Output the (X, Y) coordinate of the center of the cell containing the given text.  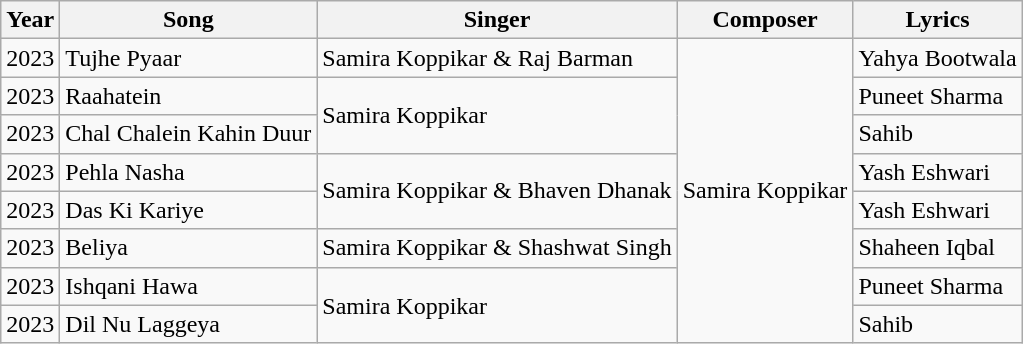
Das Ki Kariye (188, 210)
Samira Koppikar & Shashwat Singh (497, 248)
Year (30, 20)
Song (188, 20)
Samira Koppikar & Bhaven Dhanak (497, 191)
Tujhe Pyaar (188, 58)
Shaheen Iqbal (938, 248)
Yahya Bootwala (938, 58)
Dil Nu Laggeya (188, 324)
Beliya (188, 248)
Ishqani Hawa (188, 286)
Pehla Nasha (188, 172)
Raahatein (188, 96)
Singer (497, 20)
Lyrics (938, 20)
Chal Chalein Kahin Duur (188, 134)
Samira Koppikar & Raj Barman (497, 58)
Composer (765, 20)
